Return the (X, Y) coordinate for the center point of the cell that contains the specified text.  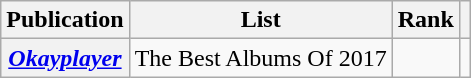
Rank (426, 20)
List (260, 20)
The Best Albums Of 2017 (260, 58)
Okayplayer (65, 58)
Publication (65, 20)
